Extract the [x, y] coordinate from the center of the cell holding the provided text.  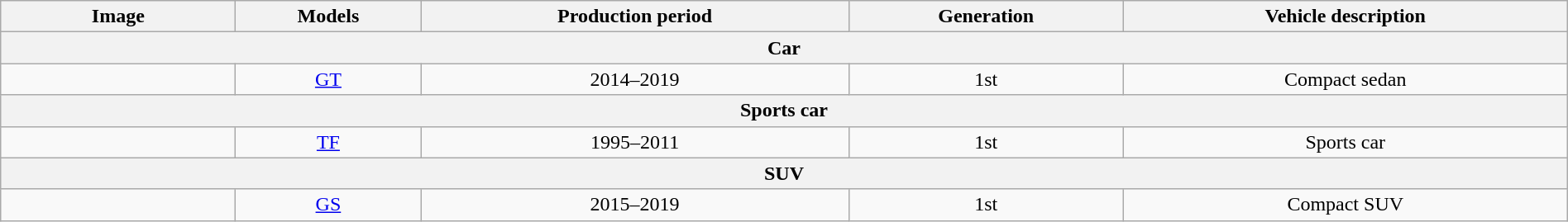
Vehicle description [1345, 17]
GT [328, 79]
SUV [784, 173]
Production period [635, 17]
Compact sedan [1345, 79]
2014–2019 [635, 79]
Generation [986, 17]
Models [328, 17]
1995–2011 [635, 142]
Compact SUV [1345, 205]
Car [784, 48]
2015–2019 [635, 205]
GS [328, 205]
Image [118, 17]
TF [328, 142]
